Scan for the cell matching the given text and deliver its [X, Y] coordinate at center. 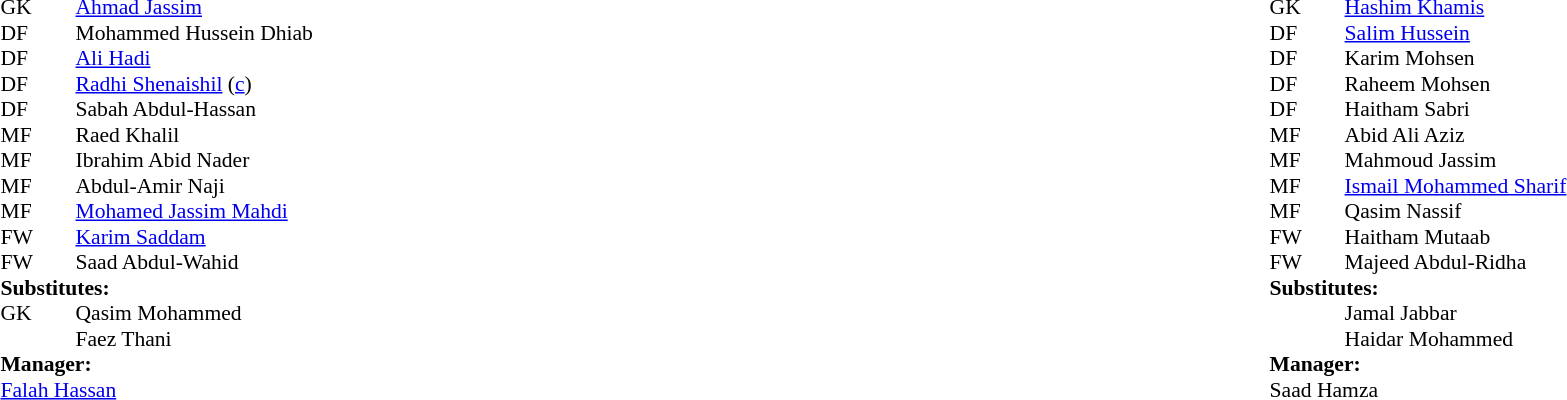
Jamal Jabbar [1456, 313]
Radhi Shenaishil (c) [194, 84]
Raed Khalil [194, 135]
Karim Mohsen [1456, 59]
Qasim Mohammed [194, 313]
Majeed Abdul-Ridha [1456, 263]
Haitham Mutaab [1456, 237]
Ibrahim Abid Nader [194, 161]
Haidar Mohammed [1456, 339]
Saad Abdul-Wahid [194, 263]
GK [19, 313]
Karim Saddam [194, 237]
Haitham Sabri [1456, 109]
Mahmoud Jassim [1456, 161]
Mohamed Jassim Mahdi [194, 211]
Mohammed Hussein Dhiab [194, 33]
Sabah Abdul-Hassan [194, 109]
Salim Hussein [1456, 33]
Raheem Mohsen [1456, 84]
Ali Hadi [194, 59]
Qasim Nassif [1456, 211]
Ismail Mohammed Sharif [1456, 186]
Faez Thani [194, 339]
Abdul-Amir Naji [194, 186]
Abid Ali Aziz [1456, 135]
